Capture the cell that displays the provided text and extract its (x, y) central coordinate. 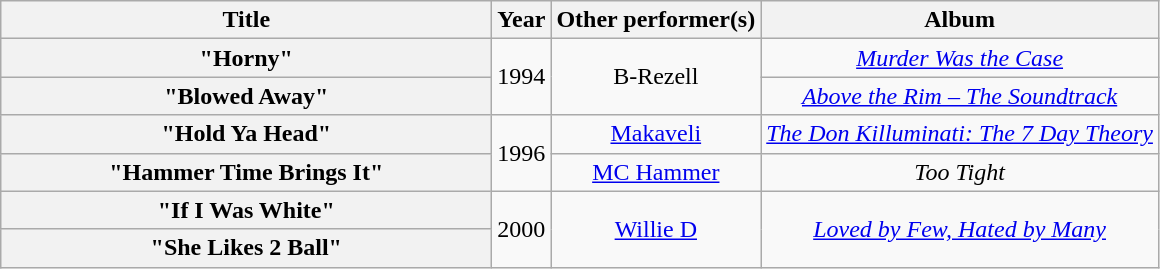
B-Rezell (656, 77)
"If I Was White" (246, 210)
MC Hammer (656, 172)
Above the Rim – The Soundtrack (960, 96)
Title (246, 20)
"Hold Ya Head" (246, 134)
Willie D (656, 229)
"Horny" (246, 58)
1996 (522, 153)
1994 (522, 77)
The Don Killuminati: The 7 Day Theory (960, 134)
"Blowed Away" (246, 96)
Year (522, 20)
Too Tight (960, 172)
2000 (522, 229)
Murder Was the Case (960, 58)
Makaveli (656, 134)
"She Likes 2 Ball" (246, 248)
Other performer(s) (656, 20)
Album (960, 20)
Loved by Few, Hated by Many (960, 229)
"Hammer Time Brings It" (246, 172)
